Pinpoint the cell where the given text exists, returning its (x, y) midpoint coordinate. 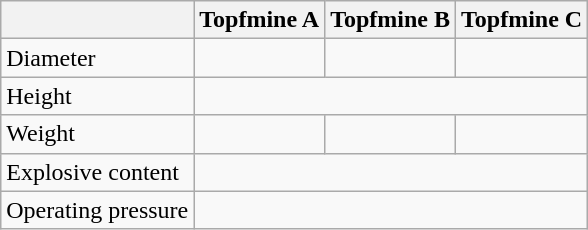
Weight (98, 134)
Operating pressure (98, 210)
Height (98, 96)
Explosive content (98, 172)
Topfmine C (522, 20)
Topfmine B (390, 20)
Topfmine A (260, 20)
Diameter (98, 58)
